Provide the [x, y] coordinate of the cell's center where the given text is located.  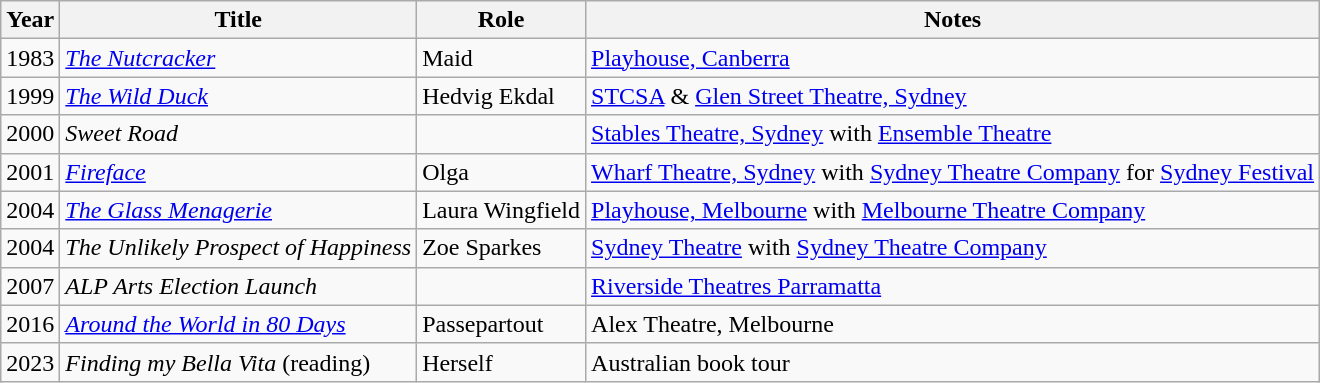
Alex Theatre, Melbourne [953, 324]
Australian book tour [953, 362]
The Nutcracker [238, 58]
STCSA & Glen Street Theatre, Sydney [953, 96]
The Glass Menagerie [238, 210]
The Wild Duck [238, 96]
Around the World in 80 Days [238, 324]
ALP Arts Election Launch [238, 286]
Year [30, 20]
Maid [502, 58]
Olga [502, 172]
Playhouse, Canberra [953, 58]
Passepartout [502, 324]
Playhouse, Melbourne with Melbourne Theatre Company [953, 210]
1999 [30, 96]
Herself [502, 362]
1983 [30, 58]
2016 [30, 324]
Notes [953, 20]
Finding my Bella Vita (reading) [238, 362]
Stables Theatre, Sydney with Ensemble Theatre [953, 134]
Sydney Theatre with Sydney Theatre Company [953, 248]
Fireface [238, 172]
2007 [30, 286]
Riverside Theatres Parramatta [953, 286]
Sweet Road [238, 134]
2000 [30, 134]
Role [502, 20]
Title [238, 20]
Wharf Theatre, Sydney with Sydney Theatre Company for Sydney Festival [953, 172]
2023 [30, 362]
Hedvig Ekdal [502, 96]
Zoe Sparkes [502, 248]
Laura Wingfield [502, 210]
The Unlikely Prospect of Happiness [238, 248]
2001 [30, 172]
